For the text-containing cell, return its midpoint in [X, Y] coordinate format. 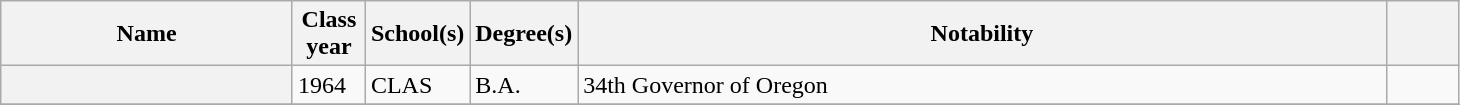
CLAS [417, 85]
School(s) [417, 34]
1964 [328, 85]
Name [147, 34]
Notability [982, 34]
Degree(s) [524, 34]
B.A. [524, 85]
34th Governor of Oregon [982, 85]
Class year [328, 34]
